Return the (X, Y) coordinate for the center point of the cell that contains the specified text.  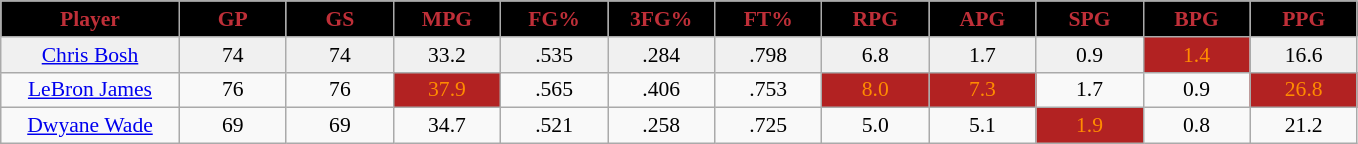
33.2 (446, 55)
.565 (554, 90)
Player (90, 19)
.725 (768, 126)
5.1 (982, 126)
MPG (446, 19)
LeBron James (90, 90)
.798 (768, 55)
GP (232, 19)
RPG (876, 19)
16.6 (1304, 55)
.521 (554, 126)
7.3 (982, 90)
FT% (768, 19)
Dwyane Wade (90, 126)
34.7 (446, 126)
PPG (1304, 19)
GS (340, 19)
3FG% (662, 19)
APG (982, 19)
.258 (662, 126)
8.0 (876, 90)
FG% (554, 19)
5.0 (876, 126)
.753 (768, 90)
.406 (662, 90)
37.9 (446, 90)
26.8 (1304, 90)
21.2 (1304, 126)
.284 (662, 55)
Chris Bosh (90, 55)
1.4 (1196, 55)
.535 (554, 55)
SPG (1090, 19)
BPG (1196, 19)
0.8 (1196, 126)
6.8 (876, 55)
1.9 (1090, 126)
